Pinpoint the cell where the given text exists, returning its [X, Y] midpoint coordinate. 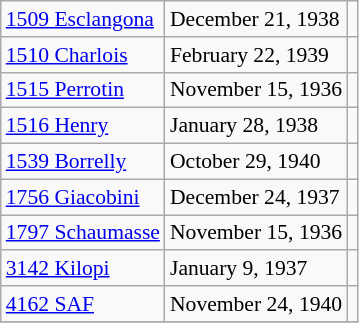
1515 Perrotin [83, 90]
3142 Kilopi [83, 269]
1510 Charlois [83, 55]
December 24, 1937 [256, 197]
4162 SAF [83, 304]
October 29, 1940 [256, 162]
January 28, 1938 [256, 126]
1539 Borrelly [83, 162]
November 24, 1940 [256, 304]
1756 Giacobini [83, 197]
1516 Henry [83, 126]
1509 Esclangona [83, 19]
1797 Schaumasse [83, 233]
February 22, 1939 [256, 55]
December 21, 1938 [256, 19]
January 9, 1937 [256, 269]
